Search for the cell housing the specified text and yield its (x, y) center coordinate. 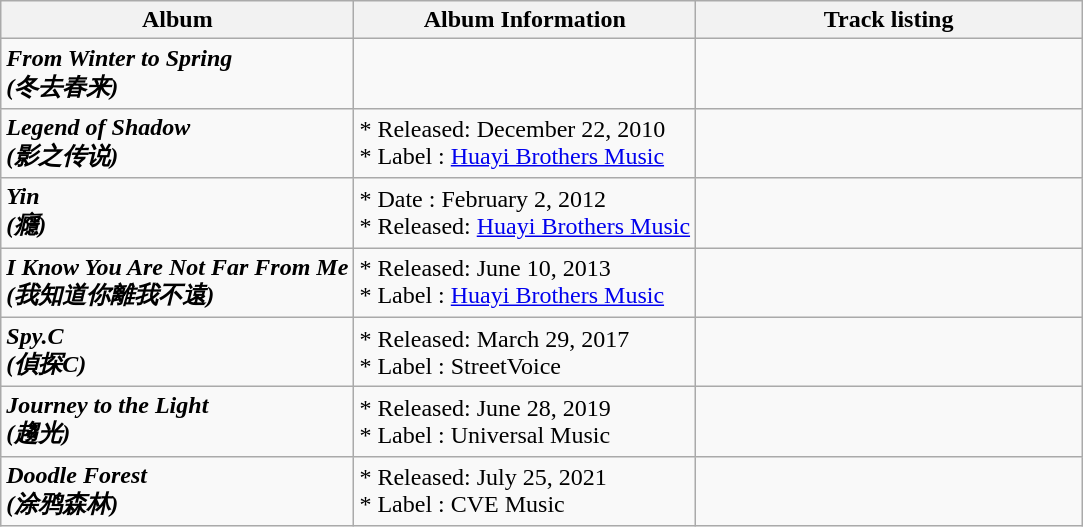
* Released: July 25, 2021 * Label : CVE Music (525, 491)
* Date : February 2, 2012 * Released: Huayi Brothers Music (525, 213)
I Know You Are Not Far From Me(我知道你離我不遠) (178, 283)
* Released: December 22, 2010 * Label : Huayi Brothers Music (525, 143)
Yin(癮) (178, 213)
From Winter to Spring(冬去春来) (178, 74)
Album Information (525, 20)
Doodle Forest(涂鸦森林) (178, 491)
Track listing (889, 20)
Legend of Shadow(影之传说) (178, 143)
Journey to the Light(趨光) (178, 422)
Spy.C(偵探C) (178, 352)
Album (178, 20)
* Released: June 10, 2013 * Label : Huayi Brothers Music (525, 283)
* Released: June 28, 2019 * Label : Universal Music (525, 422)
* Released: March 29, 2017 * Label : StreetVoice (525, 352)
